Extract the [X, Y] coordinate from the center of the cell holding the provided text.  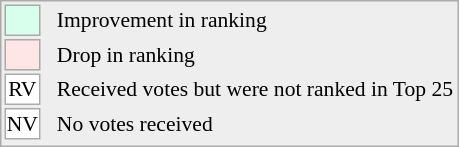
No votes received [254, 124]
Drop in ranking [254, 55]
RV [22, 90]
NV [22, 124]
Received votes but were not ranked in Top 25 [254, 90]
Improvement in ranking [254, 20]
